Determine the (x, y) coordinate at the center of the cell enclosing the given text.  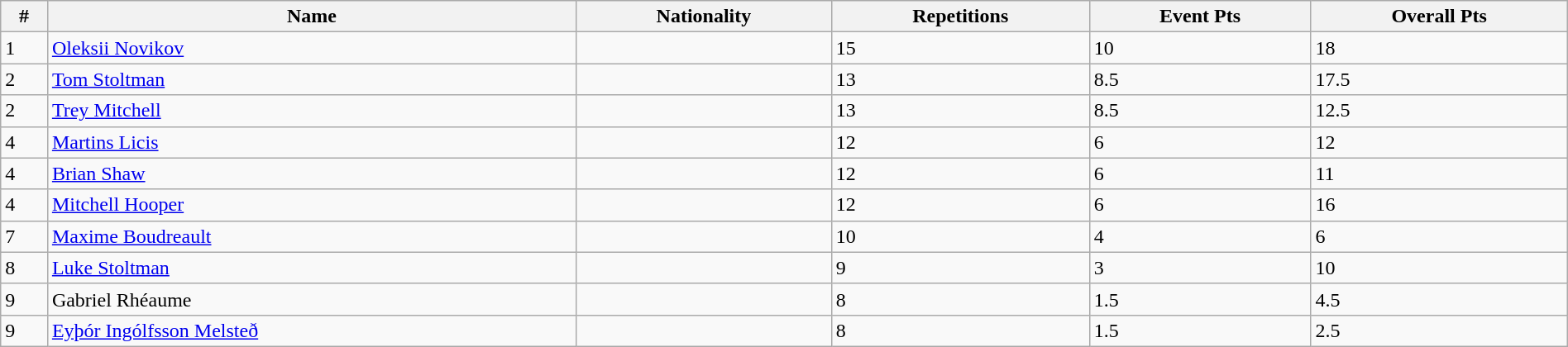
Maxime Boudreault (311, 236)
Martins Licis (311, 142)
18 (1439, 48)
16 (1439, 205)
Nationality (705, 17)
12.5 (1439, 111)
Event Pts (1200, 17)
Repetitions (960, 17)
Eyþór Ingólfsson Melsteð (311, 330)
Oleksii Novikov (311, 48)
1 (25, 48)
# (25, 17)
2.5 (1439, 330)
Luke Stoltman (311, 268)
Mitchell Hooper (311, 205)
3 (1200, 268)
15 (960, 48)
Overall Pts (1439, 17)
Tom Stoltman (311, 79)
7 (25, 236)
4.5 (1439, 299)
Brian Shaw (311, 173)
Trey Mitchell (311, 111)
17.5 (1439, 79)
Gabriel Rhéaume (311, 299)
11 (1439, 173)
Name (311, 17)
